Pinpoint the cell where the given text exists, returning its (X, Y) midpoint coordinate. 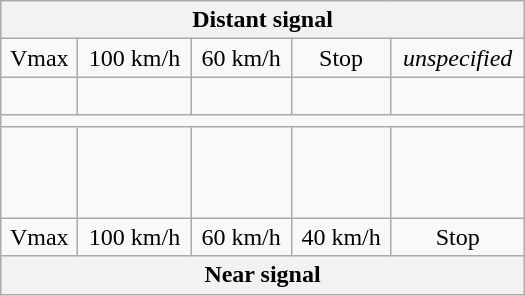
40 km/h (341, 237)
Near signal (263, 275)
Distant signal (263, 20)
unspecified (458, 58)
